Pinpoint the cell where the given text exists, returning its [X, Y] midpoint coordinate. 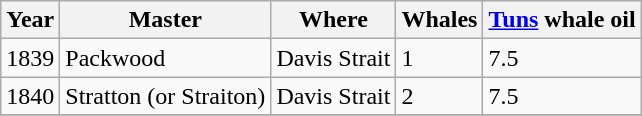
Whales [440, 20]
2 [440, 96]
1840 [30, 96]
Stratton (or Straiton) [166, 96]
Packwood [166, 58]
1 [440, 58]
Where [334, 20]
Master [166, 20]
1839 [30, 58]
Tuns whale oil [562, 20]
Year [30, 20]
